Scan for the cell matching the given text and deliver its (X, Y) coordinate at center. 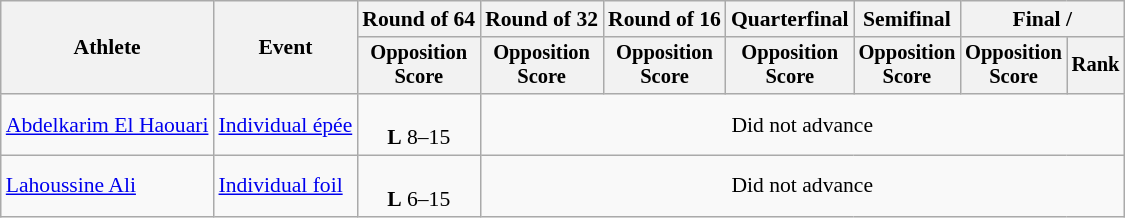
Semifinal (908, 19)
Athlete (108, 48)
Round of 32 (542, 19)
Round of 16 (664, 19)
Individual foil (285, 186)
Event (285, 48)
L 6–15 (418, 186)
Abdelkarim El Haouari (108, 124)
Lahoussine Ali (108, 186)
Individual épée (285, 124)
L 8–15 (418, 124)
Final / (1042, 19)
Rank (1096, 66)
Quarterfinal (790, 19)
Round of 64 (418, 19)
